Return the (X, Y) coordinate for the center point of the cell that contains the specified text.  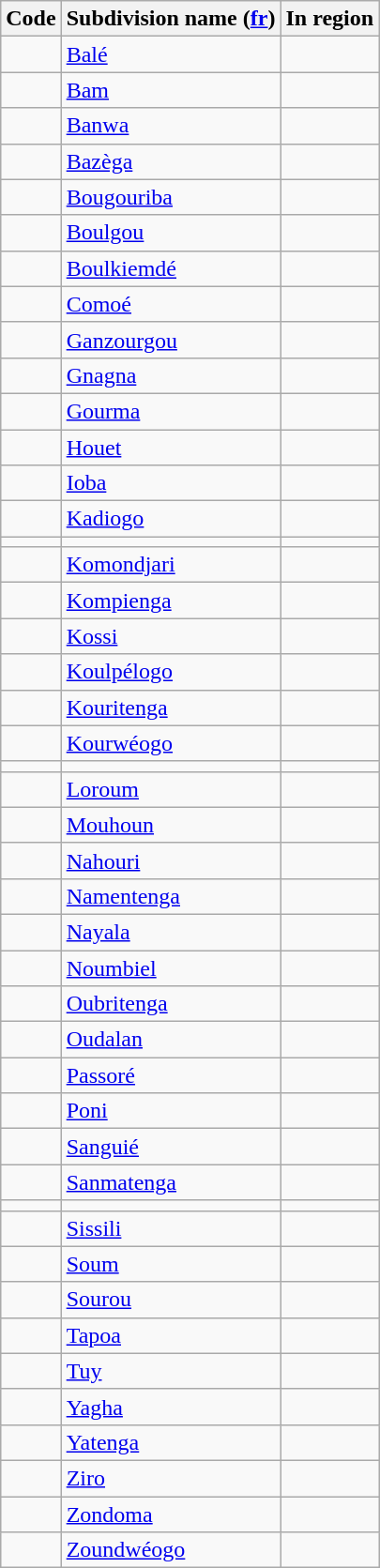
Passoré (171, 1075)
Noumbiel (171, 967)
Namentenga (171, 896)
Gourma (171, 411)
Code (31, 19)
Banwa (171, 126)
Ziro (171, 1478)
Sissili (171, 1228)
In region (330, 19)
Kossi (171, 636)
Gnagna (171, 375)
Bam (171, 90)
Tuy (171, 1371)
Soum (171, 1264)
Nayala (171, 932)
Yatenga (171, 1442)
Balé (171, 54)
Poni (171, 1111)
Ioba (171, 483)
Boulkiemdé (171, 268)
Komondjari (171, 565)
Kadiogo (171, 519)
Sanmatenga (171, 1182)
Tapoa (171, 1335)
Nahouri (171, 860)
Subdivision name (fr) (171, 19)
Sanguié (171, 1147)
Oubritenga (171, 1004)
Zoundwéogo (171, 1550)
Sourou (171, 1300)
Bazèga (171, 161)
Yagha (171, 1407)
Comoé (171, 304)
Mouhoun (171, 825)
Loroum (171, 789)
Zondoma (171, 1514)
Bougouriba (171, 197)
Kompienga (171, 601)
Ganzourgou (171, 340)
Houet (171, 448)
Kourwéogo (171, 743)
Oudalan (171, 1040)
Kouritenga (171, 708)
Boulgou (171, 233)
Koulpélogo (171, 672)
